Locate the cell with the specified text and output its (x, y) center coordinate. 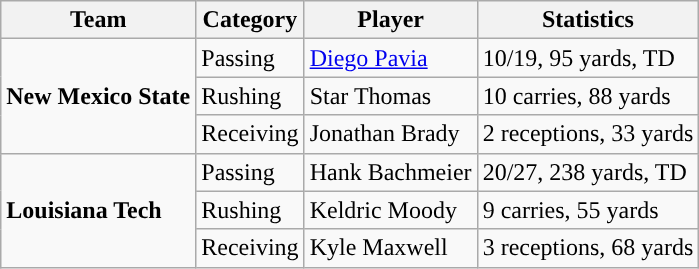
Hank Bachmeier (390, 172)
Category (250, 20)
10 carries, 88 yards (588, 96)
Player (390, 20)
3 receptions, 68 yards (588, 248)
New Mexico State (98, 96)
Keldric Moody (390, 210)
Louisiana Tech (98, 210)
Star Thomas (390, 96)
20/27, 238 yards, TD (588, 172)
9 carries, 55 yards (588, 210)
Jonathan Brady (390, 134)
Team (98, 20)
Statistics (588, 20)
Diego Pavia (390, 58)
10/19, 95 yards, TD (588, 58)
2 receptions, 33 yards (588, 134)
Kyle Maxwell (390, 248)
